Return (X, Y) of the center of cell containing provided text 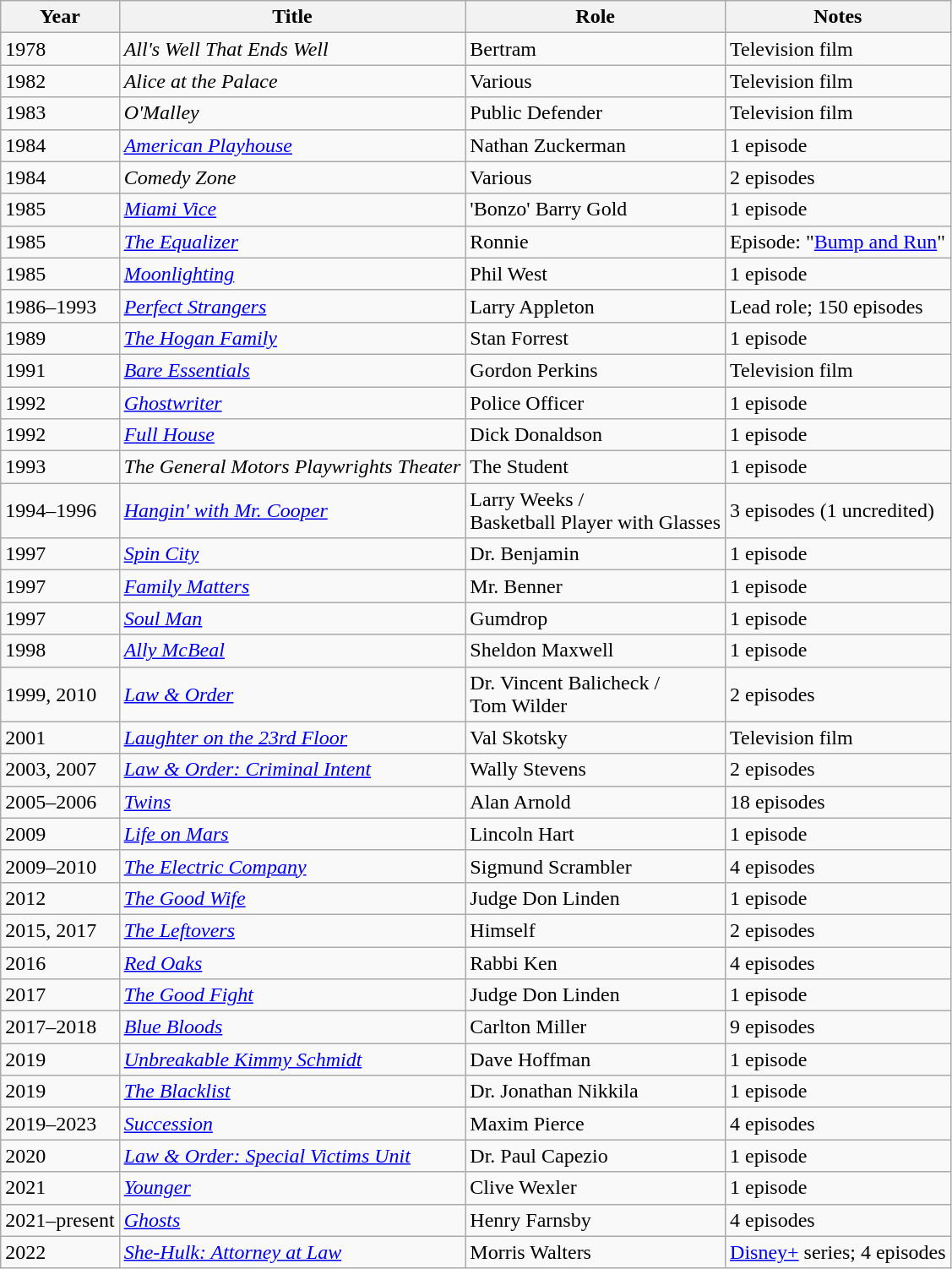
Lead role; 150 episodes (838, 306)
2021 (60, 1188)
Hangin' with Mr. Cooper (292, 510)
1989 (60, 338)
The Leftovers (292, 930)
Episode: "Bump and Run" (838, 242)
Laughter on the 23rd Floor (292, 738)
Moonlighting (292, 274)
Perfect Strangers (292, 306)
Dr. Jonathan Nikkila (596, 1092)
Morris Walters (596, 1252)
1991 (60, 370)
Gumdrop (596, 618)
Henry Farnsby (596, 1220)
Larry Appleton (596, 306)
Notes (838, 17)
Spin City (292, 554)
Wally Stevens (596, 770)
Mr. Benner (596, 586)
Larry Weeks /Basketball Player with Glasses (596, 510)
Himself (596, 930)
Life on Mars (292, 834)
9 episodes (838, 1027)
The Electric Company (292, 866)
Lincoln Hart (596, 834)
The Equalizer (292, 242)
Nathan Zuckerman (596, 145)
1998 (60, 651)
'Bonzo' Barry Gold (596, 210)
2019–2023 (60, 1124)
Dr. Benjamin (596, 554)
18 episodes (838, 802)
Gordon Perkins (596, 370)
Red Oaks (292, 962)
2001 (60, 738)
Full House (292, 435)
Public Defender (596, 113)
2009–2010 (60, 866)
Police Officer (596, 403)
1986–1993 (60, 306)
2005–2006 (60, 802)
American Playhouse (292, 145)
Phil West (596, 274)
Alice at the Palace (292, 81)
Dick Donaldson (596, 435)
The General Motors Playwrights Theater (292, 467)
Stan Forrest (596, 338)
Role (596, 17)
1993 (60, 467)
Rabbi Ken (596, 962)
Ronnie (596, 242)
2017 (60, 995)
Maxim Pierce (596, 1124)
Alan Arnold (596, 802)
Sheldon Maxwell (596, 651)
Dr. Vincent Balicheck /Tom Wilder (596, 694)
Family Matters (292, 586)
Succession (292, 1124)
Law & Order: Criminal Intent (292, 770)
Miami Vice (292, 210)
Dave Hoffman (596, 1059)
Ally McBeal (292, 651)
Carlton Miller (596, 1027)
Bertram (596, 49)
3 episodes (1 uncredited) (838, 510)
All's Well That Ends Well (292, 49)
The Good Wife (292, 898)
1978 (60, 49)
2009 (60, 834)
Law & Order (292, 694)
Law & Order: Special Victims Unit (292, 1156)
Twins (292, 802)
Unbreakable Kimmy Schmidt (292, 1059)
2016 (60, 962)
Dr. Paul Capezio (596, 1156)
Disney+ series; 4 episodes (838, 1252)
O'Malley (292, 113)
Ghosts (292, 1220)
Year (60, 17)
Clive Wexler (596, 1188)
Blue Bloods (292, 1027)
2022 (60, 1252)
2012 (60, 898)
2021–present (60, 1220)
The Hogan Family (292, 338)
2017–2018 (60, 1027)
Sigmund Scrambler (596, 866)
1983 (60, 113)
Soul Man (292, 618)
She-Hulk: Attorney at Law (292, 1252)
Ghostwriter (292, 403)
2015, 2017 (60, 930)
The Blacklist (292, 1092)
The Student (596, 467)
Bare Essentials (292, 370)
1982 (60, 81)
Title (292, 17)
The Good Fight (292, 995)
Comedy Zone (292, 177)
Younger (292, 1188)
1994–1996 (60, 510)
2003, 2007 (60, 770)
Val Skotsky (596, 738)
2020 (60, 1156)
1999, 2010 (60, 694)
